Extract the (x, y) coordinate from the center of the cell holding the provided text.  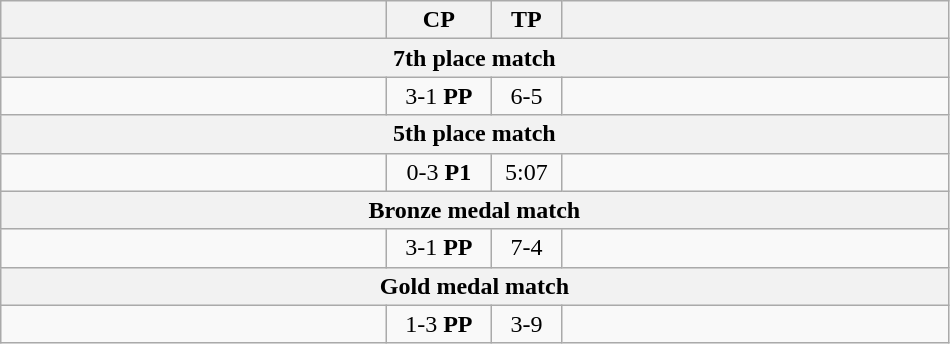
Bronze medal match (474, 210)
1-3 PP (439, 324)
CP (439, 20)
Gold medal match (474, 286)
5th place match (474, 134)
7-4 (526, 248)
0-3 P1 (439, 172)
6-5 (526, 96)
3-9 (526, 324)
7th place match (474, 58)
5:07 (526, 172)
TP (526, 20)
